Scan for the cell matching the given text and deliver its [X, Y] coordinate at center. 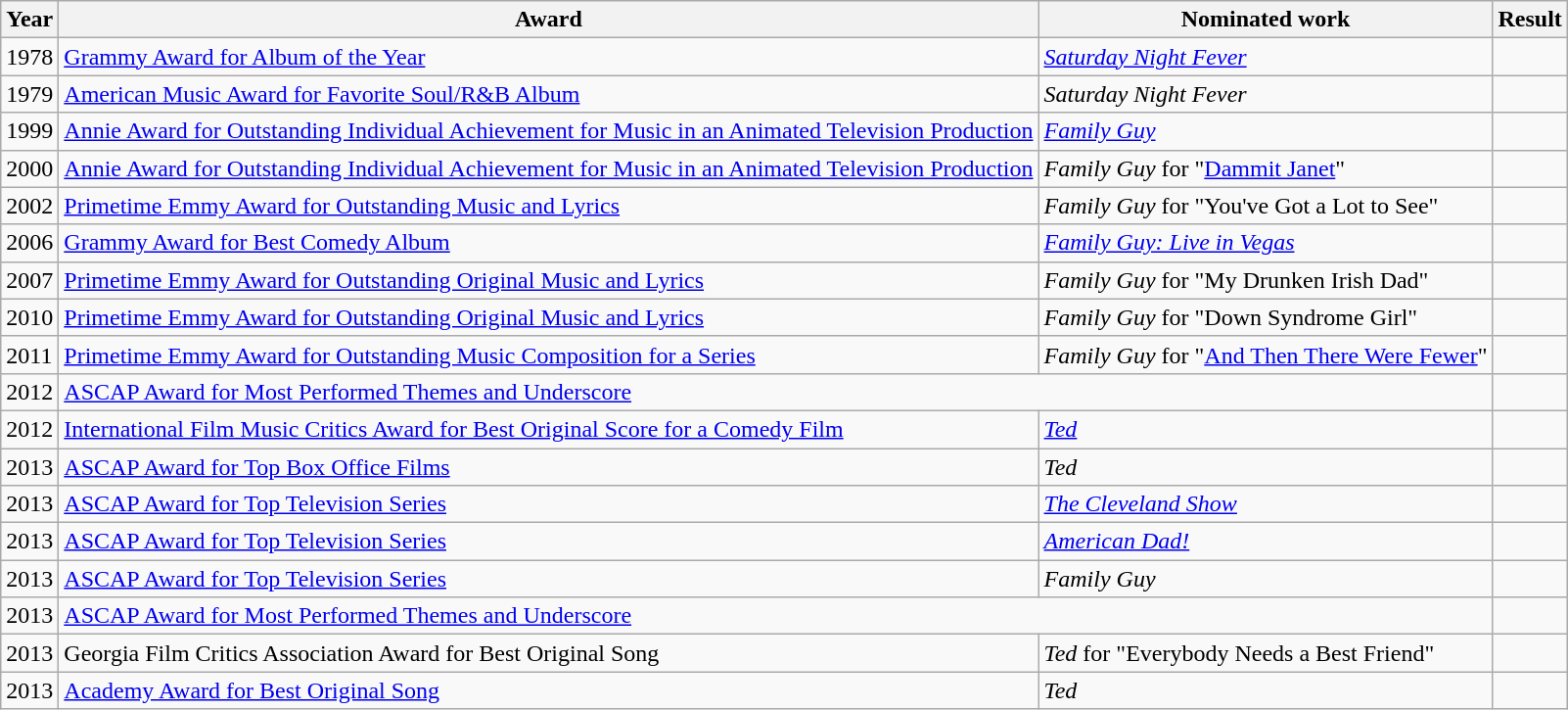
Grammy Award for Album of the Year [548, 57]
2002 [29, 206]
Primetime Emmy Award for Outstanding Music Composition for a Series [548, 355]
International Film Music Critics Award for Best Original Score for a Comedy Film [548, 429]
1978 [29, 57]
Award [548, 20]
Family Guy for "You've Got a Lot to See" [1266, 206]
American Music Award for Favorite Soul/R&B Album [548, 94]
Primetime Emmy Award for Outstanding Music and Lyrics [548, 206]
Year [29, 20]
2000 [29, 168]
ASCAP Award for Top Box Office Films [548, 467]
Grammy Award for Best Comedy Album [548, 243]
Georgia Film Critics Association Award for Best Original Song [548, 653]
2006 [29, 243]
Ted for "Everybody Needs a Best Friend" [1266, 653]
Family Guy: Live in Vegas [1266, 243]
1999 [29, 131]
2010 [29, 317]
Family Guy for "Dammit Janet" [1266, 168]
1979 [29, 94]
Family Guy for "And Then There Were Fewer" [1266, 355]
American Dad! [1266, 542]
Family Guy for "My Drunken Irish Dad" [1266, 280]
Result [1530, 20]
The Cleveland Show [1266, 504]
2007 [29, 280]
Family Guy for "Down Syndrome Girl" [1266, 317]
Academy Award for Best Original Song [548, 690]
Nominated work [1266, 20]
2011 [29, 355]
